Pinpoint the cell where the given text exists, returning its [x, y] midpoint coordinate. 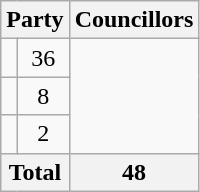
2 [43, 134]
Councillors [134, 20]
8 [43, 96]
36 [43, 58]
48 [134, 172]
Party [35, 20]
Total [35, 172]
